Return the [X, Y] coordinate for the center point of the cell that contains the specified text.  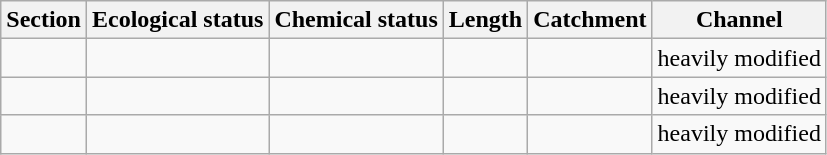
Channel [739, 20]
Catchment [590, 20]
Section [44, 20]
Chemical status [356, 20]
Ecological status [177, 20]
Length [485, 20]
